For the text-containing cell, return its midpoint in (x, y) coordinate format. 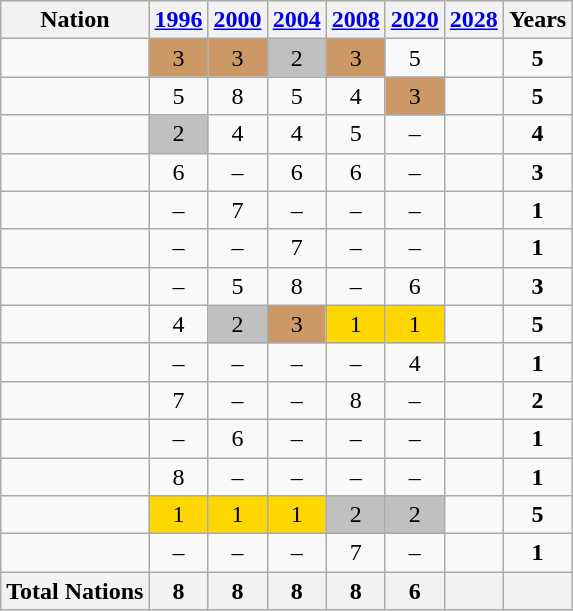
2000 (238, 20)
Nation (75, 20)
Total Nations (75, 591)
2008 (356, 20)
1996 (178, 20)
2020 (414, 20)
2004 (296, 20)
Years (537, 20)
2028 (474, 20)
